Pinpoint the cell where the given text exists, returning its [X, Y] midpoint coordinate. 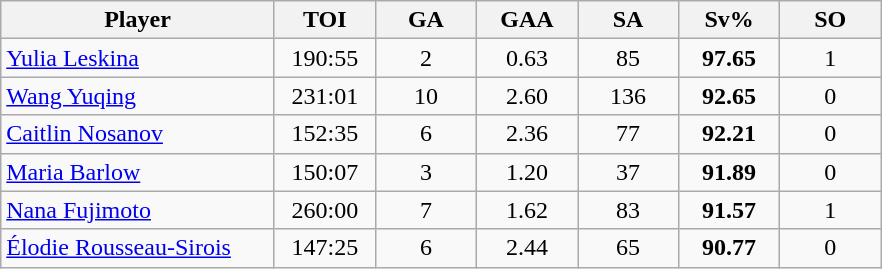
SA [628, 20]
10 [426, 96]
1.62 [526, 210]
97.65 [730, 58]
92.65 [730, 96]
Wang Yuqing [138, 96]
65 [628, 248]
3 [426, 172]
Sv% [730, 20]
231:01 [324, 96]
0.63 [526, 58]
77 [628, 134]
Nana Fujimoto [138, 210]
152:35 [324, 134]
7 [426, 210]
91.89 [730, 172]
1.20 [526, 172]
147:25 [324, 248]
190:55 [324, 58]
85 [628, 58]
83 [628, 210]
Yulia Leskina [138, 58]
90.77 [730, 248]
150:07 [324, 172]
GA [426, 20]
Player [138, 20]
Élodie Rousseau-Sirois [138, 248]
37 [628, 172]
2.36 [526, 134]
Maria Barlow [138, 172]
2.44 [526, 248]
91.57 [730, 210]
TOI [324, 20]
2.60 [526, 96]
2 [426, 58]
92.21 [730, 134]
SO [830, 20]
136 [628, 96]
GAA [526, 20]
Caitlin Nosanov [138, 134]
260:00 [324, 210]
